Return the (X, Y) coordinate for the center point of the cell that contains the specified text.  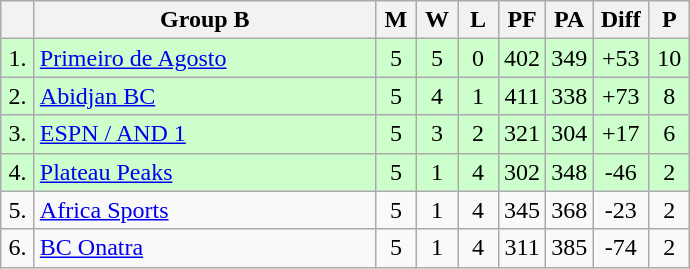
6. (18, 248)
L (478, 20)
Group B (204, 20)
385 (570, 248)
1. (18, 58)
+53 (621, 58)
338 (570, 96)
8 (670, 96)
321 (522, 134)
M (396, 20)
Abidjan BC (204, 96)
-23 (621, 210)
W (436, 20)
P (670, 20)
311 (522, 248)
Primeiro de Agosto (204, 58)
+17 (621, 134)
304 (570, 134)
Diff (621, 20)
0 (478, 58)
ESPN / AND 1 (204, 134)
368 (570, 210)
6 (670, 134)
348 (570, 172)
10 (670, 58)
402 (522, 58)
PA (570, 20)
BC Onatra (204, 248)
+73 (621, 96)
3. (18, 134)
302 (522, 172)
411 (522, 96)
-46 (621, 172)
PF (522, 20)
349 (570, 58)
345 (522, 210)
2. (18, 96)
-74 (621, 248)
3 (436, 134)
5. (18, 210)
Plateau Peaks (204, 172)
4. (18, 172)
Africa Sports (204, 210)
